Pinpoint the cell where the given text exists, returning its [x, y] midpoint coordinate. 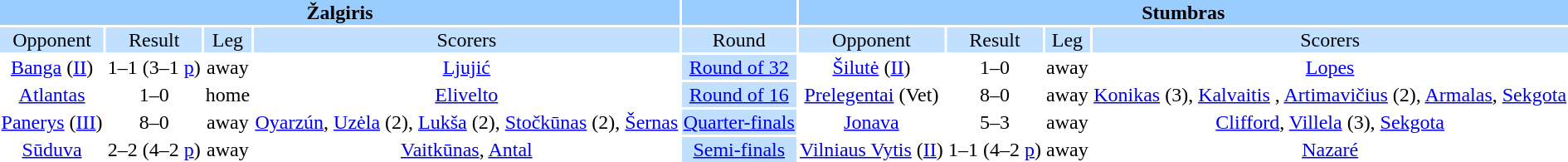
Oyarzún, Uzėla (2), Lukša (2), Stočkūnas (2), Šernas [467, 122]
2–2 (4–2 p) [154, 150]
Sūduva [51, 150]
1–1 (4–2 p) [994, 150]
Konikas (3), Kalvaitis , Artimavičius (2), Armalas, Sekgota [1330, 95]
5–3 [994, 122]
Round [738, 40]
Lopes [1330, 67]
Panerys (III) [51, 122]
Quarter-finals [738, 122]
home [227, 95]
Vilniaus Vytis (II) [871, 150]
Atlantas [51, 95]
Semi-finals [738, 150]
Ljujić [467, 67]
Banga (II) [51, 67]
Nazaré [1330, 150]
Elivelto [467, 95]
1–1 (3–1 p) [154, 67]
Žalgiris [340, 12]
Round of 16 [738, 95]
Jonava [871, 122]
Prelegentai (Vet) [871, 95]
Clifford, Villela (3), Sekgota [1330, 122]
Stumbras [1183, 12]
Round of 32 [738, 67]
Vaitkūnas, Antal [467, 150]
Šilutė (II) [871, 67]
